Provide the [x, y] coordinate of the cell's center where the given text is located.  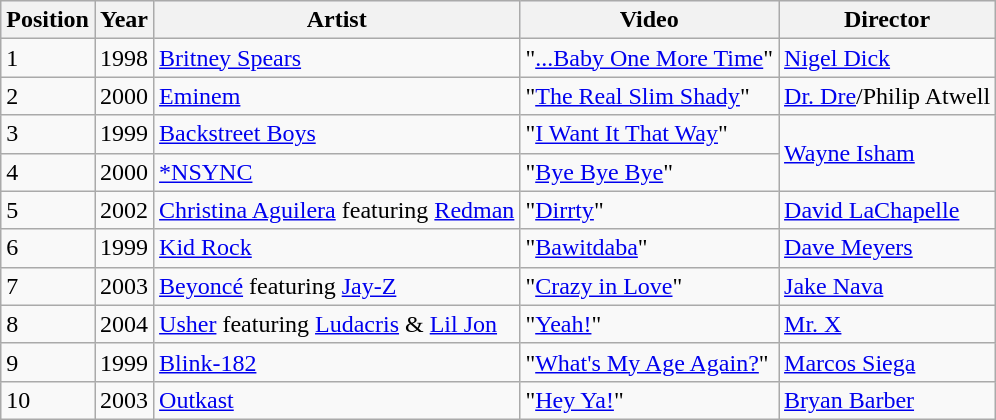
10 [48, 400]
9 [48, 362]
Position [48, 20]
"What's My Age Again?" [650, 362]
Usher featuring Ludacris & Lil Jon [337, 324]
Artist [337, 20]
Nigel Dick [888, 58]
"I Want It That Way" [650, 134]
Christina Aguilera featuring Redman [337, 210]
Mr. X [888, 324]
Backstreet Boys [337, 134]
4 [48, 172]
"Dirrty" [650, 210]
Beyoncé featuring Jay-Z [337, 286]
Kid Rock [337, 248]
Britney Spears [337, 58]
Blink-182 [337, 362]
"Bye Bye Bye" [650, 172]
Eminem [337, 96]
"Hey Ya!" [650, 400]
Wayne Isham [888, 153]
3 [48, 134]
"...Baby One More Time" [650, 58]
Bryan Barber [888, 400]
Year [124, 20]
5 [48, 210]
1 [48, 58]
6 [48, 248]
"The Real Slim Shady" [650, 96]
"Crazy in Love" [650, 286]
Dr. Dre/Philip Atwell [888, 96]
8 [48, 324]
2004 [124, 324]
2 [48, 96]
Outkast [337, 400]
"Bawitdaba" [650, 248]
1998 [124, 58]
Jake Nava [888, 286]
Director [888, 20]
2002 [124, 210]
Video [650, 20]
*NSYNC [337, 172]
"Yeah!" [650, 324]
Marcos Siega [888, 362]
Dave Meyers [888, 248]
David LaChapelle [888, 210]
7 [48, 286]
